For the text-containing cell, return its midpoint in (x, y) coordinate format. 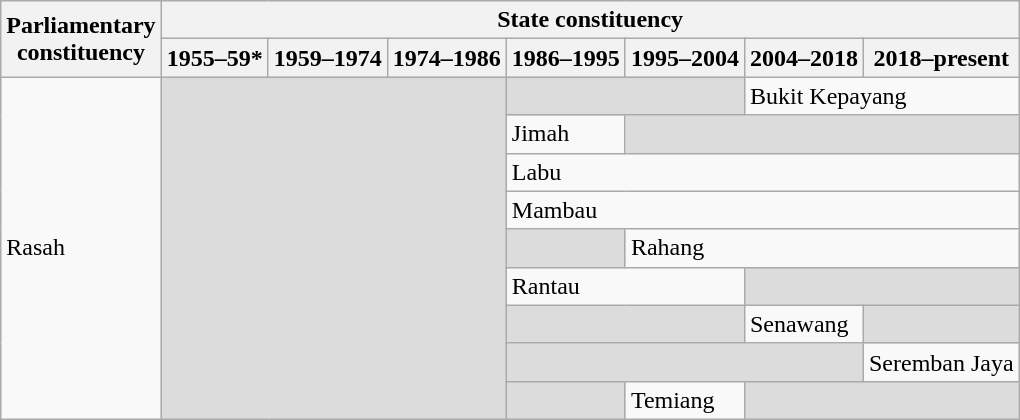
Jimah (566, 134)
2018–present (941, 58)
Parliamentaryconstituency (81, 39)
1959–1974 (328, 58)
Temiang (684, 400)
1995–2004 (684, 58)
1986–1995 (566, 58)
Mambau (762, 210)
1955–59* (214, 58)
Rasah (81, 248)
Rantau (625, 286)
Labu (762, 172)
Senawang (804, 324)
State constituency (590, 20)
Bukit Kepayang (882, 96)
2004–2018 (804, 58)
Seremban Jaya (941, 362)
Rahang (822, 248)
1974–1986 (446, 58)
